Find where the given text appears and provide that cell's center as (x, y) coordinate. 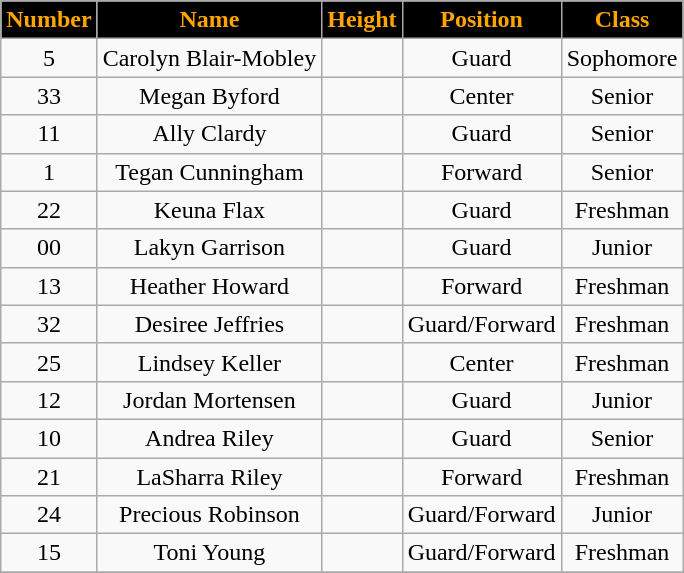
5 (49, 58)
LaSharra Riley (210, 477)
32 (49, 324)
24 (49, 515)
Ally Clardy (210, 134)
11 (49, 134)
Toni Young (210, 553)
22 (49, 210)
Lakyn Garrison (210, 248)
25 (49, 362)
Lindsey Keller (210, 362)
10 (49, 438)
Keuna Flax (210, 210)
1 (49, 172)
12 (49, 400)
Andrea Riley (210, 438)
Jordan Mortensen (210, 400)
33 (49, 96)
Precious Robinson (210, 515)
Height (362, 20)
Name (210, 20)
Carolyn Blair-Mobley (210, 58)
Number (49, 20)
13 (49, 286)
Megan Byford (210, 96)
Heather Howard (210, 286)
Class (622, 20)
Sophomore (622, 58)
Desiree Jeffries (210, 324)
21 (49, 477)
Position (482, 20)
00 (49, 248)
15 (49, 553)
Tegan Cunningham (210, 172)
